Provide the [x, y] coordinate of the cell's center where the given text is located.  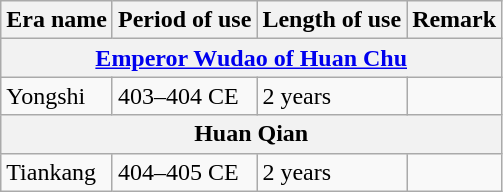
Length of use [332, 20]
Huan Qian [252, 134]
Emperor Wudao of Huan Chu [252, 58]
404–405 CE [184, 172]
Tiankang [57, 172]
Remark [454, 20]
Period of use [184, 20]
Yongshi [57, 96]
403–404 CE [184, 96]
Era name [57, 20]
